Detect which cell encompasses the target text, then output its (x, y) center coordinate. 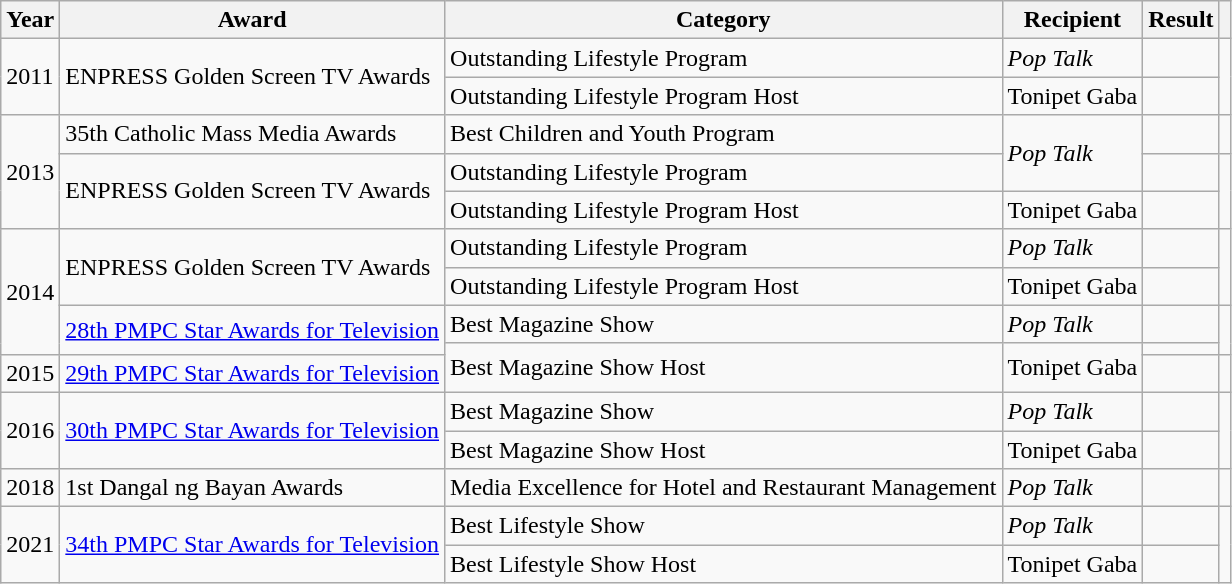
Best Children and Youth Program (724, 134)
Best Lifestyle Show Host (724, 564)
Award (252, 20)
2014 (30, 292)
28th PMPC Star Awards for Television (252, 330)
Best Lifestyle Show (724, 526)
29th PMPC Star Awards for Television (252, 373)
Result (1181, 20)
2021 (30, 545)
Recipient (1072, 20)
Category (724, 20)
1st Dangal ng Bayan Awards (252, 488)
34th PMPC Star Awards for Television (252, 545)
35th Catholic Mass Media Awards (252, 134)
30th PMPC Star Awards for Television (252, 430)
2015 (30, 373)
Year (30, 20)
2011 (30, 77)
2013 (30, 172)
Media Excellence for Hotel and Restaurant Management (724, 488)
2016 (30, 430)
2018 (30, 488)
